Identify which cell holds the provided text, then report its [X, Y] central coordinate. 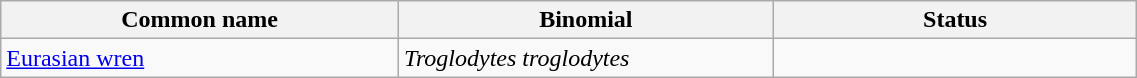
Status [955, 20]
Common name [200, 20]
Troglodytes troglodytes [586, 58]
Eurasian wren [200, 58]
Binomial [586, 20]
